Capture the cell that displays the provided text and extract its (x, y) central coordinate. 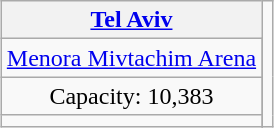
Capacity: 10,383 (131, 96)
Tel Aviv (131, 20)
Menora Mivtachim Arena (131, 58)
